Search for the cell housing the specified text and yield its (X, Y) center coordinate. 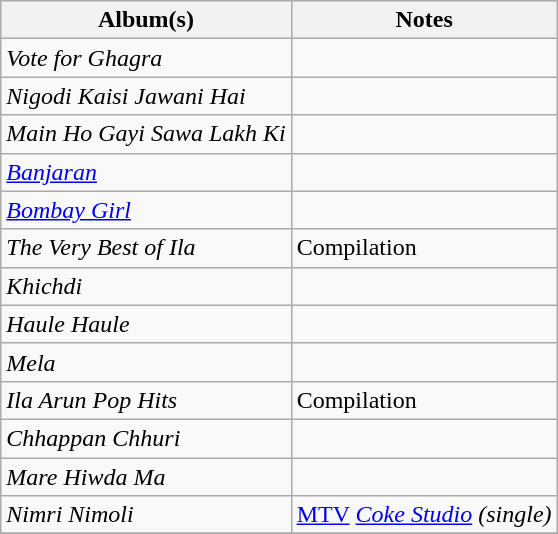
Nigodi Kaisi Jawani Hai (146, 96)
Khichdi (146, 286)
Nimri Nimoli (146, 515)
Vote for Ghagra (146, 58)
Mela (146, 362)
Ila Arun Pop Hits (146, 400)
Album(s) (146, 20)
MTV Coke Studio (single) (424, 515)
Banjaran (146, 172)
Mare Hiwda Ma (146, 477)
Notes (424, 20)
Chhappan Chhuri (146, 438)
The Very Best of Ila (146, 248)
Haule Haule (146, 324)
Main Ho Gayi Sawa Lakh Ki (146, 134)
Bombay Girl (146, 210)
